From the cell containing the given text, extract its center point as (X, Y) coordinate. 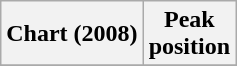
Chart (2008) (72, 34)
Peakposition (189, 34)
